Identify which cell holds the provided text, then report its [X, Y] central coordinate. 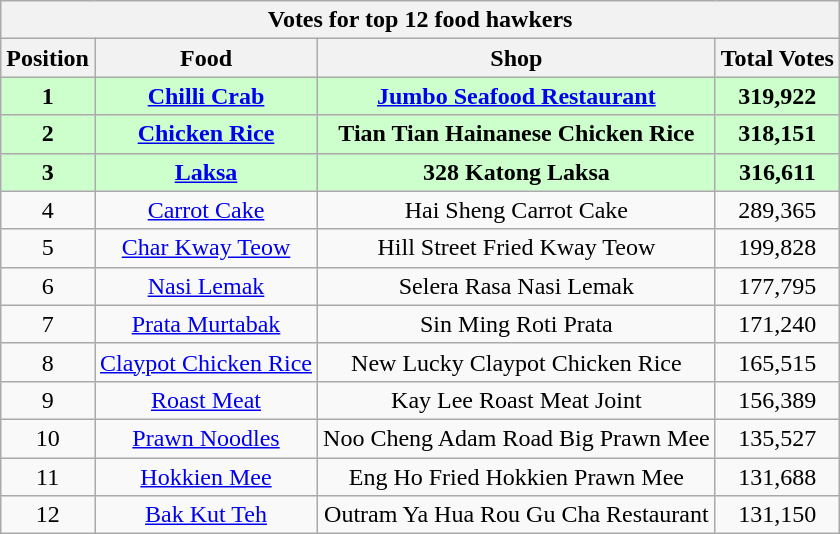
Hokkien Mee [206, 477]
11 [48, 477]
Position [48, 58]
316,611 [777, 172]
Tian Tian Hainanese Chicken Rice [517, 134]
Claypot Chicken Rice [206, 362]
131,688 [777, 477]
171,240 [777, 324]
Nasi Lemak [206, 286]
6 [48, 286]
7 [48, 324]
156,389 [777, 400]
10 [48, 438]
177,795 [777, 286]
Votes for top 12 food hawkers [420, 20]
199,828 [777, 248]
1 [48, 96]
Prawn Noodles [206, 438]
319,922 [777, 96]
165,515 [777, 362]
135,527 [777, 438]
Kay Lee Roast Meat Joint [517, 400]
Selera Rasa Nasi Lemak [517, 286]
131,150 [777, 515]
Bak Kut Teh [206, 515]
Noo Cheng Adam Road Big Prawn Mee [517, 438]
3 [48, 172]
Shop [517, 58]
9 [48, 400]
318,151 [777, 134]
Chilli Crab [206, 96]
Hai Sheng Carrot Cake [517, 210]
Outram Ya Hua Rou Gu Cha Restaurant [517, 515]
Hill Street Fried Kway Teow [517, 248]
New Lucky Claypot Chicken Rice [517, 362]
Total Votes [777, 58]
Prata Murtabak [206, 324]
289,365 [777, 210]
Carrot Cake [206, 210]
12 [48, 515]
Roast Meat [206, 400]
Eng Ho Fried Hokkien Prawn Mee [517, 477]
5 [48, 248]
Sin Ming Roti Prata [517, 324]
Laksa [206, 172]
8 [48, 362]
Char Kway Teow [206, 248]
Chicken Rice [206, 134]
Food [206, 58]
Jumbo Seafood Restaurant [517, 96]
4 [48, 210]
328 Katong Laksa [517, 172]
2 [48, 134]
